For the text-containing cell, return its midpoint in [x, y] coordinate format. 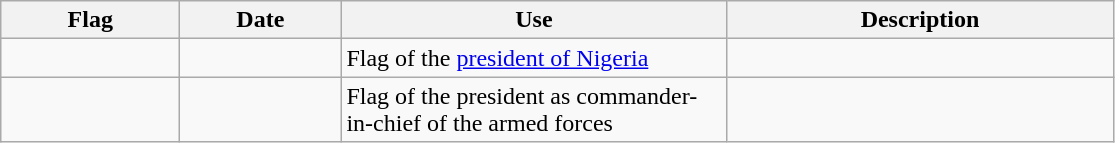
Flag of the president as commander-in-chief of the armed forces [534, 110]
Flag [90, 20]
Date [260, 20]
Flag of the president of Nigeria [534, 58]
Description [920, 20]
Use [534, 20]
